Identify which cell holds the provided text, then report its (x, y) central coordinate. 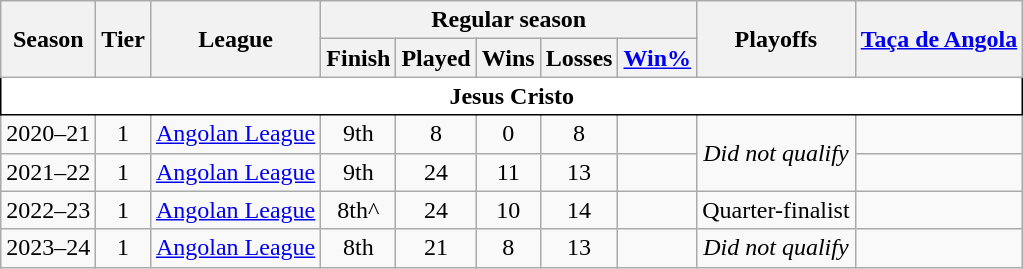
21 (436, 248)
Played (436, 58)
2023–24 (48, 248)
8th (358, 248)
Playoffs (776, 39)
Season (48, 39)
10 (508, 210)
0 (508, 134)
Wins (508, 58)
Tier (124, 39)
11 (508, 172)
2020–21 (48, 134)
Jesus Cristo (512, 96)
Taça de Angola (939, 39)
Losses (579, 58)
League (235, 39)
14 (579, 210)
8th^ (358, 210)
2022–23 (48, 210)
Win% (658, 58)
Finish (358, 58)
2021–22 (48, 172)
Quarter-finalist (776, 210)
Regular season (509, 20)
